Return [x, y] of the center of cell containing provided text 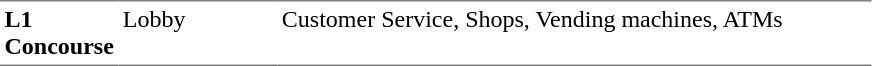
Customer Service, Shops, Vending machines, ATMs [574, 33]
L1Concourse [59, 33]
Lobby [198, 33]
